Return the [X, Y] coordinate for the center point of the cell that contains the specified text.  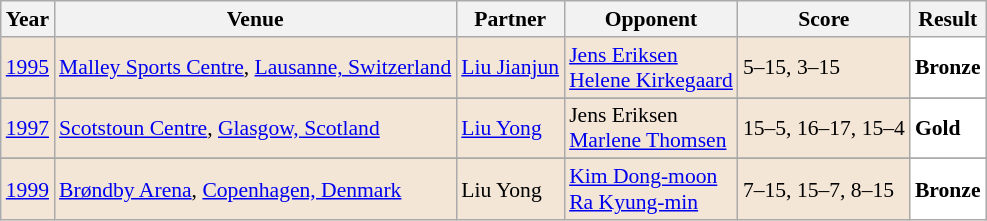
Score [824, 19]
Kim Dong-moon Ra Kyung-min [651, 190]
Result [948, 19]
Gold [948, 128]
Jens Eriksen Helene Kirkegaard [651, 68]
Brøndby Arena, Copenhagen, Denmark [255, 190]
Malley Sports Centre, Lausanne, Switzerland [255, 68]
Partner [510, 19]
1995 [28, 68]
1999 [28, 190]
5–15, 3–15 [824, 68]
1997 [28, 128]
Liu Jianjun [510, 68]
Opponent [651, 19]
15–5, 16–17, 15–4 [824, 128]
Year [28, 19]
Venue [255, 19]
7–15, 15–7, 8–15 [824, 190]
Scotstoun Centre, Glasgow, Scotland [255, 128]
Jens Eriksen Marlene Thomsen [651, 128]
